Search for the cell housing the specified text and yield its [X, Y] center coordinate. 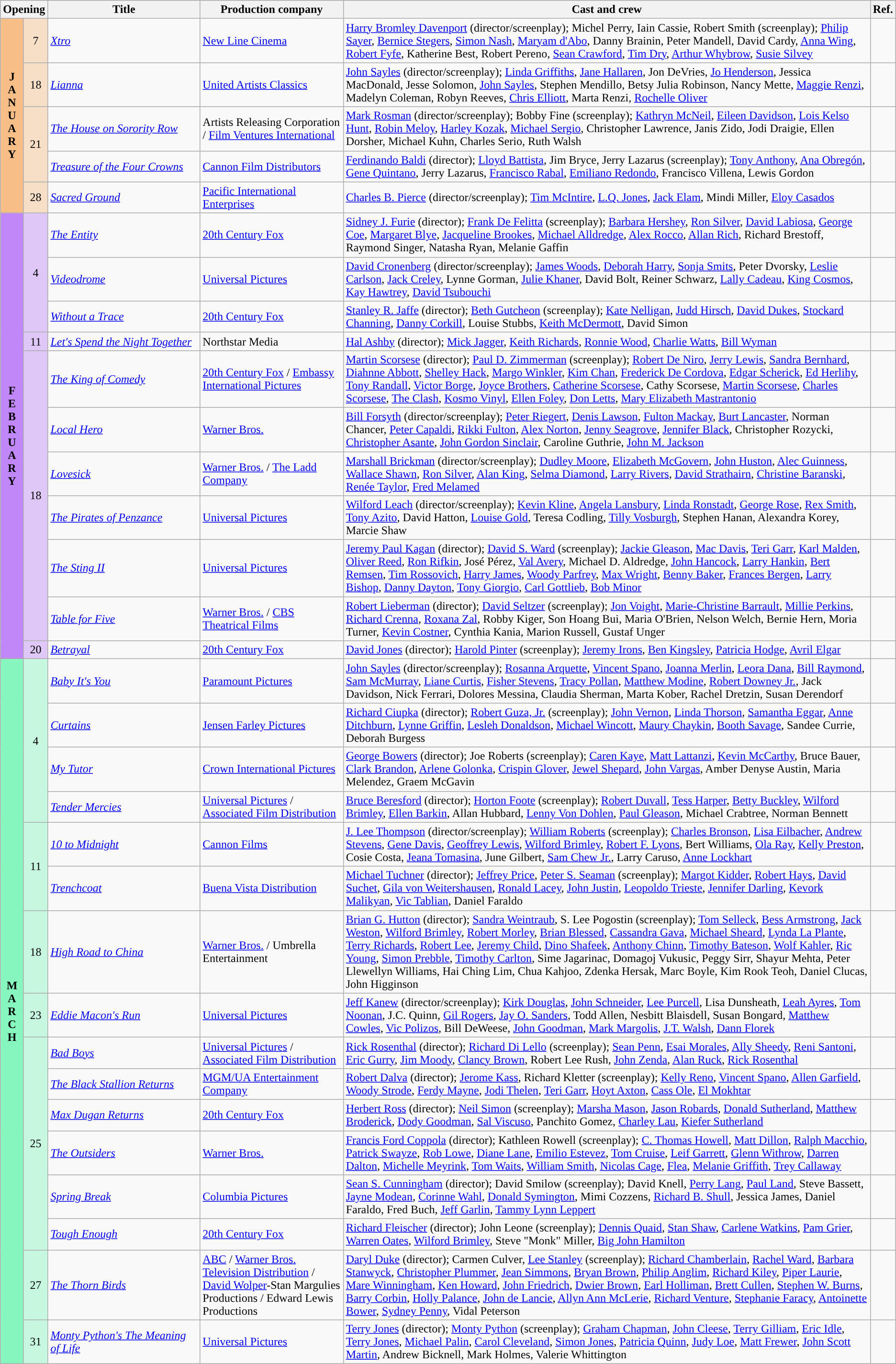
The Outsiders [124, 1152]
The House on Sorority Row [124, 129]
Without a Trace [124, 317]
Title [124, 10]
MARCH [12, 1012]
FEBRUARY [12, 436]
The King of Comedy [124, 379]
New Line Cinema [272, 41]
Treasure of the Four Crowns [124, 167]
20th Century Fox / Embassy International Pictures [272, 379]
David Jones (director); Harold Pinter (screenplay); Jeremy Irons, Ben Kingsley, Patricia Hodge, Avril Elgar [607, 650]
Pacific International Enterprises [272, 197]
Videodrome [124, 279]
Production company [272, 10]
Local Hero [124, 429]
Warner Bros. / Umbrella Entertainment [272, 951]
Bad Boys [124, 1053]
Eddie Macon's Run [124, 1015]
Lianna [124, 85]
27 [35, 1285]
Buena Vista Distribution [272, 888]
Jensen Farley Pictures [272, 725]
31 [35, 1342]
The Sting II [124, 569]
Tough Enough [124, 1235]
The Pirates of Penzance [124, 518]
25 [35, 1143]
Trenchcoat [124, 888]
Baby It's You [124, 681]
Monty Python's The Meaning of Life [124, 1342]
Opening [24, 10]
ABC / Warner Bros. Television Distribution / David Wolper-Stan Margulies Productions / Edward Lewis Productions [272, 1285]
Betrayal [124, 650]
Spring Break [124, 1197]
High Road to China [124, 951]
Table for Five [124, 619]
The Thorn Birds [124, 1285]
Warner Bros. / CBS Theatrical Films [272, 619]
The Black Stallion Returns [124, 1084]
Warner Bros. / The Ladd Company [272, 474]
JANUARY [12, 116]
Max Dugan Returns [124, 1115]
7 [35, 41]
21 [35, 145]
Hal Ashby (director); Mick Jagger, Keith Richards, Ronnie Wood, Charlie Watts, Bill Wyman [607, 341]
Sacred Ground [124, 197]
28 [35, 197]
Xtro [124, 41]
Let's Spend the Night Together [124, 341]
MGM/UA Entertainment Company [272, 1084]
Cast and crew [607, 10]
Artists Releasing Corporation / Film Ventures International [272, 129]
10 to Midnight [124, 844]
Northstar Media [272, 341]
Ref. [883, 10]
Lovesick [124, 474]
Cannon Film Distributors [272, 167]
The Entity [124, 235]
Columbia Pictures [272, 1197]
20 [35, 650]
Cannon Films [272, 844]
Tender Mercies [124, 807]
Crown International Pictures [272, 769]
Charles B. Pierce (director/screenplay); Tim McIntire, L.Q. Jones, Jack Elam, Mindi Miller, Eloy Casados [607, 197]
Curtains [124, 725]
23 [35, 1015]
Paramount Pictures [272, 681]
United Artists Classics [272, 85]
My Tutor [124, 769]
